Determine the (X, Y) coordinate at the center of the cell enclosing the given text.  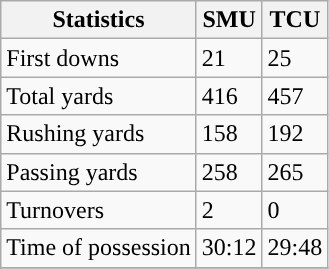
Rushing yards (99, 134)
TCU (295, 20)
Total yards (99, 96)
192 (295, 134)
Turnovers (99, 210)
SMU (229, 20)
416 (229, 96)
25 (295, 58)
258 (229, 172)
21 (229, 58)
457 (295, 96)
Statistics (99, 20)
0 (295, 210)
2 (229, 210)
First downs (99, 58)
30:12 (229, 248)
Time of possession (99, 248)
265 (295, 172)
158 (229, 134)
Passing yards (99, 172)
29:48 (295, 248)
